Detect which cell encompasses the target text, then output its [X, Y] center coordinate. 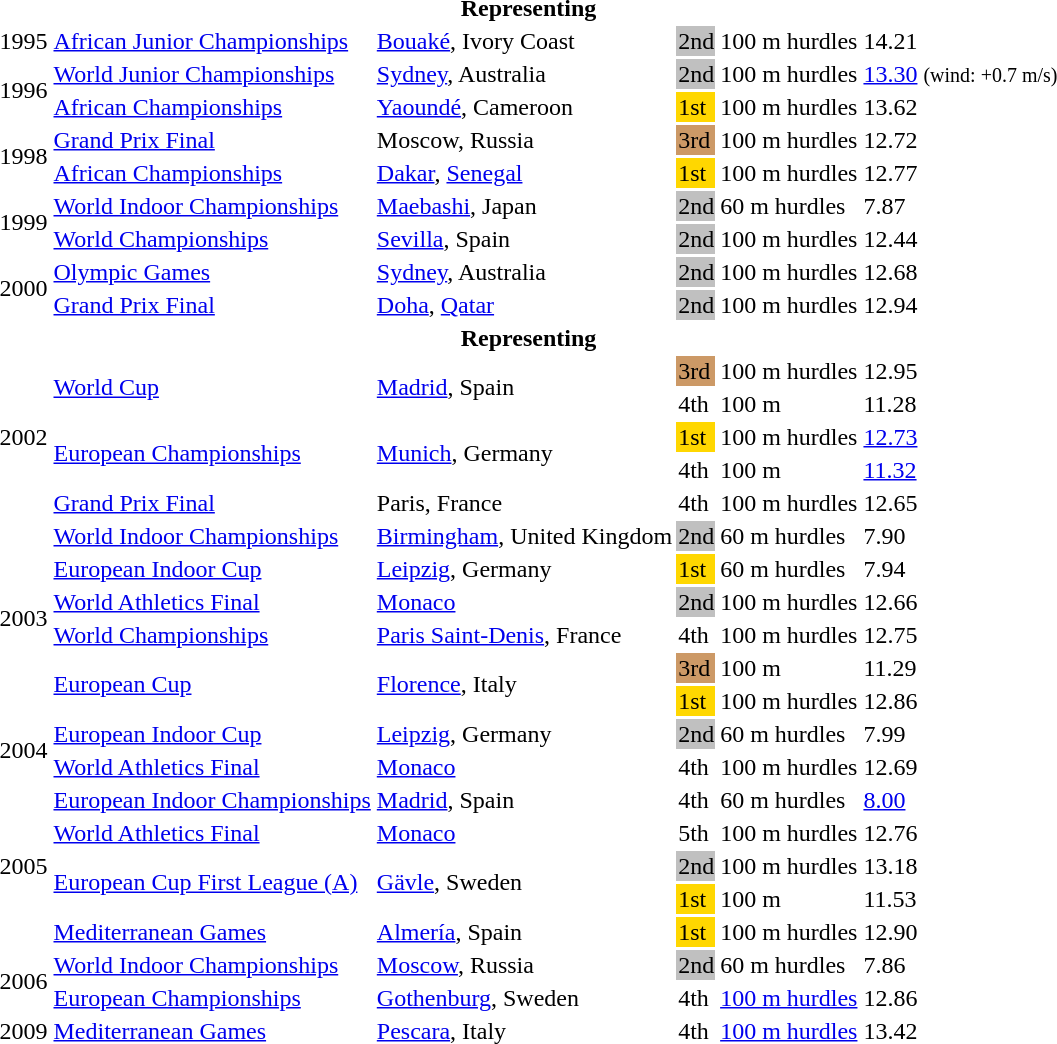
Munich, Germany [524, 454]
Paris, France [524, 503]
Birmingham, United Kingdom [524, 536]
Maebashi, Japan [524, 206]
African Junior Championships [212, 41]
Sevilla, Spain [524, 239]
European Cup First League (A) [212, 882]
5th [696, 833]
Gävle, Sweden [524, 882]
Gothenburg, Sweden [524, 998]
Florence, Italy [524, 684]
Almería, Spain [524, 932]
Dakar, Senegal [524, 173]
European Indoor Championships [212, 800]
Olympic Games [212, 272]
Yaoundé, Cameroon [524, 107]
Bouaké, Ivory Coast [524, 41]
European Cup [212, 684]
World Cup [212, 388]
World Junior Championships [212, 74]
Mediterranean Games [212, 932]
Paris Saint-Denis, France [524, 635]
Doha, Qatar [524, 305]
